Identify which cell holds the provided text, then report its [x, y] central coordinate. 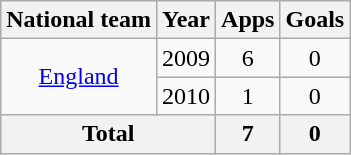
England [79, 77]
Apps [248, 20]
2010 [186, 96]
Year [186, 20]
7 [248, 134]
6 [248, 58]
National team [79, 20]
Total [108, 134]
Goals [315, 20]
2009 [186, 58]
1 [248, 96]
